Return the [X, Y] coordinate for the center point of the cell that contains the specified text.  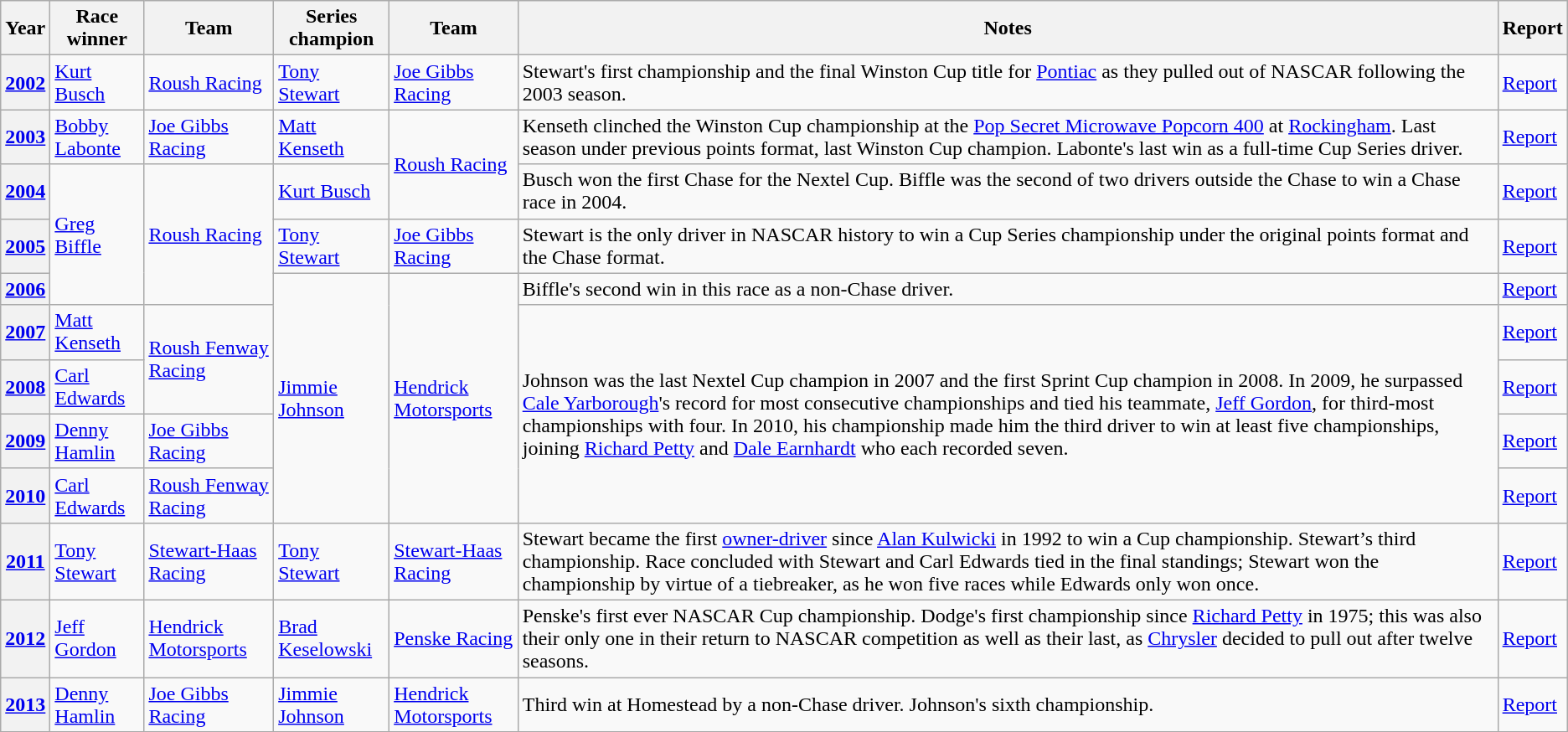
Series champion [332, 28]
2009 [25, 441]
Year [25, 28]
2012 [25, 638]
2008 [25, 387]
Race winner [97, 28]
2011 [25, 561]
2007 [25, 332]
Stewart's first championship and the final Winston Cup title for Pontiac as they pulled out of NASCAR following the 2003 season. [1008, 82]
Brad Keselowski [332, 638]
Biffle's second win in this race as a non-Chase driver. [1008, 289]
Third win at Homestead by a non-Chase driver. Johnson's sixth championship. [1008, 704]
Bobby Labonte [97, 137]
2003 [25, 137]
2005 [25, 246]
2010 [25, 496]
Penske Racing [454, 638]
Jeff Gordon [97, 638]
Busch won the first Chase for the Nextel Cup. Biffle was the second of two drivers outside the Chase to win a Chase race in 2004. [1008, 191]
2002 [25, 82]
2004 [25, 191]
Stewart is the only driver in NASCAR history to win a Cup Series championship under the original points format and the Chase format. [1008, 246]
2013 [25, 704]
Greg Biffle [97, 235]
2006 [25, 289]
Notes [1008, 28]
